Pinpoint the cell where the given text exists, returning its (x, y) midpoint coordinate. 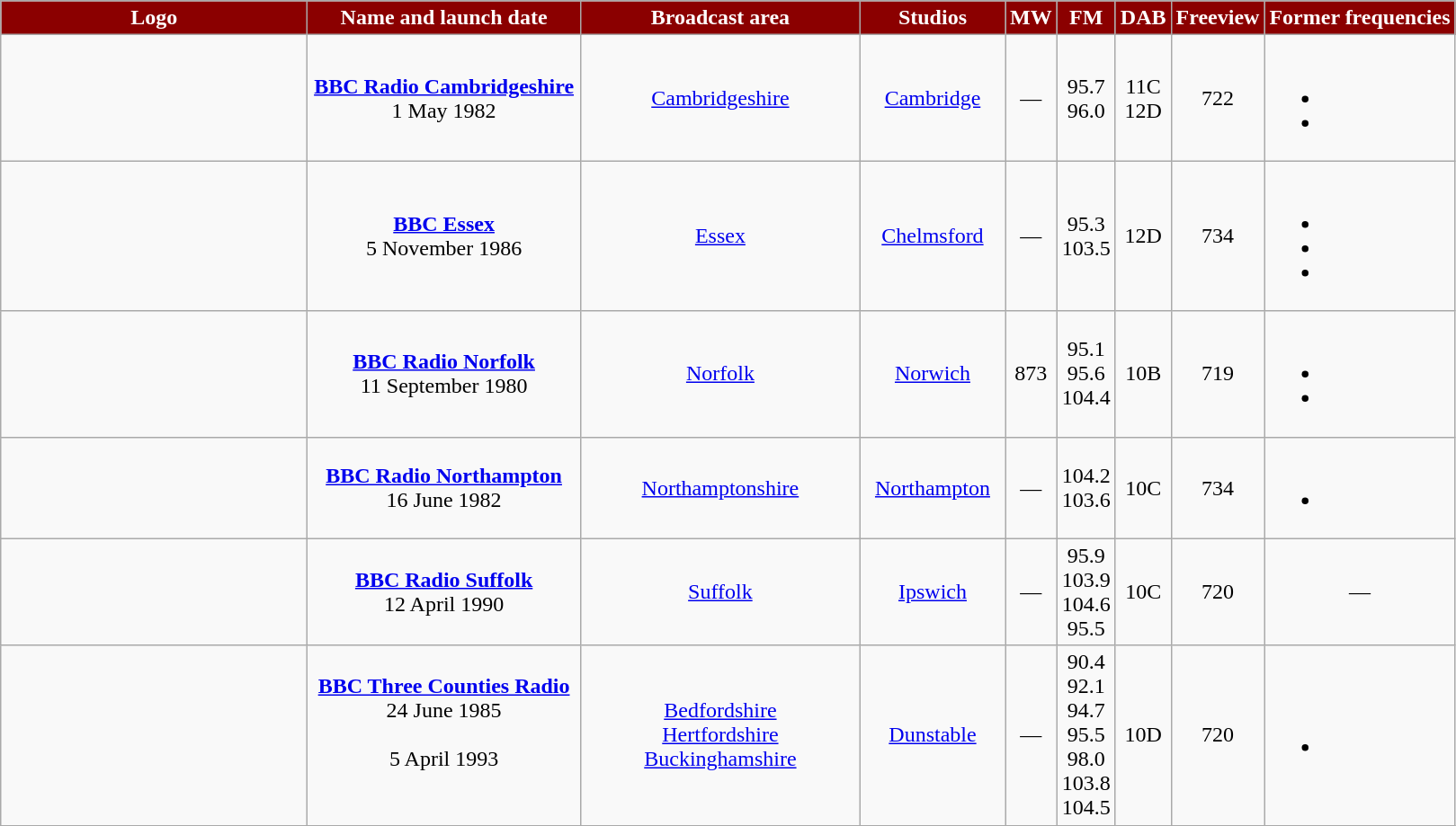
Broadcast area (719, 18)
BBC Radio Suffolk12 April 1990 (444, 591)
DAB (1143, 18)
Essex (719, 235)
719 (1218, 374)
95.195.6104.4 (1086, 374)
Northamptonshire (719, 487)
Norwich (932, 374)
12D (1143, 235)
873 (1032, 374)
Dunstable (932, 735)
BBC Radio Norfolk11 September 1980 (444, 374)
BBC Radio Northampton16 June 1982 (444, 487)
BBC Three Counties Radio24 June 19855 April 1993 (444, 735)
11C12D (1143, 98)
Chelmsford (932, 235)
95.796.0 (1086, 98)
Norfolk (719, 374)
722 (1218, 98)
95.9103.9104.695.5 (1086, 591)
Freeview (1218, 18)
FM (1086, 18)
Ipswich (932, 591)
Former frequencies (1360, 18)
Suffolk (719, 591)
104.2103.6 (1086, 487)
Logo (155, 18)
10B (1143, 374)
10D (1143, 735)
Cambridgeshire (719, 98)
Name and launch date (444, 18)
BBC Radio Cambridgeshire1 May 1982 (444, 98)
Studios (932, 18)
BedfordshireHertfordshireBuckinghamshire (719, 735)
Northampton (932, 487)
Cambridge (932, 98)
MW (1032, 18)
90.492.194.795.598.0103.8104.5 (1086, 735)
BBC Essex5 November 1986 (444, 235)
95.3103.5 (1086, 235)
